Output the (X, Y) coordinate of the center of the cell containing the given text.  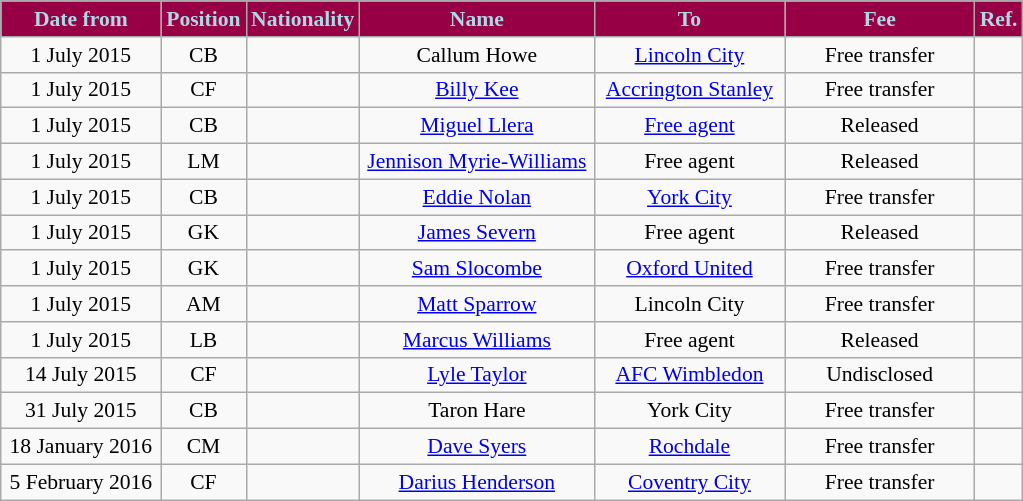
Nationality (302, 19)
CM (204, 447)
Darius Henderson (476, 482)
Jennison Myrie-Williams (476, 162)
18 January 2016 (81, 447)
5 February 2016 (81, 482)
AFC Wimbledon (689, 375)
James Severn (476, 233)
Coventry City (689, 482)
To (689, 19)
Lyle Taylor (476, 375)
Taron Hare (476, 411)
Dave Syers (476, 447)
Eddie Nolan (476, 197)
Oxford United (689, 269)
Callum Howe (476, 55)
14 July 2015 (81, 375)
31 July 2015 (81, 411)
Rochdale (689, 447)
Miguel Llera (476, 126)
Billy Kee (476, 90)
Accrington Stanley (689, 90)
Position (204, 19)
AM (204, 304)
Name (476, 19)
Date from (81, 19)
Ref. (999, 19)
Sam Slocombe (476, 269)
LM (204, 162)
LB (204, 340)
Matt Sparrow (476, 304)
Marcus Williams (476, 340)
Undisclosed (880, 375)
Fee (880, 19)
